Find where the given text appears and provide that cell's center as (X, Y) coordinate. 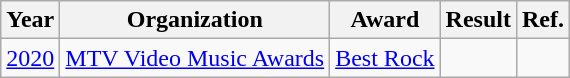
Year (30, 20)
MTV Video Music Awards (195, 58)
Ref. (542, 20)
2020 (30, 58)
Award (385, 20)
Organization (195, 20)
Best Rock (385, 58)
Result (478, 20)
